Locate the cell with the specified text and output its (X, Y) center coordinate. 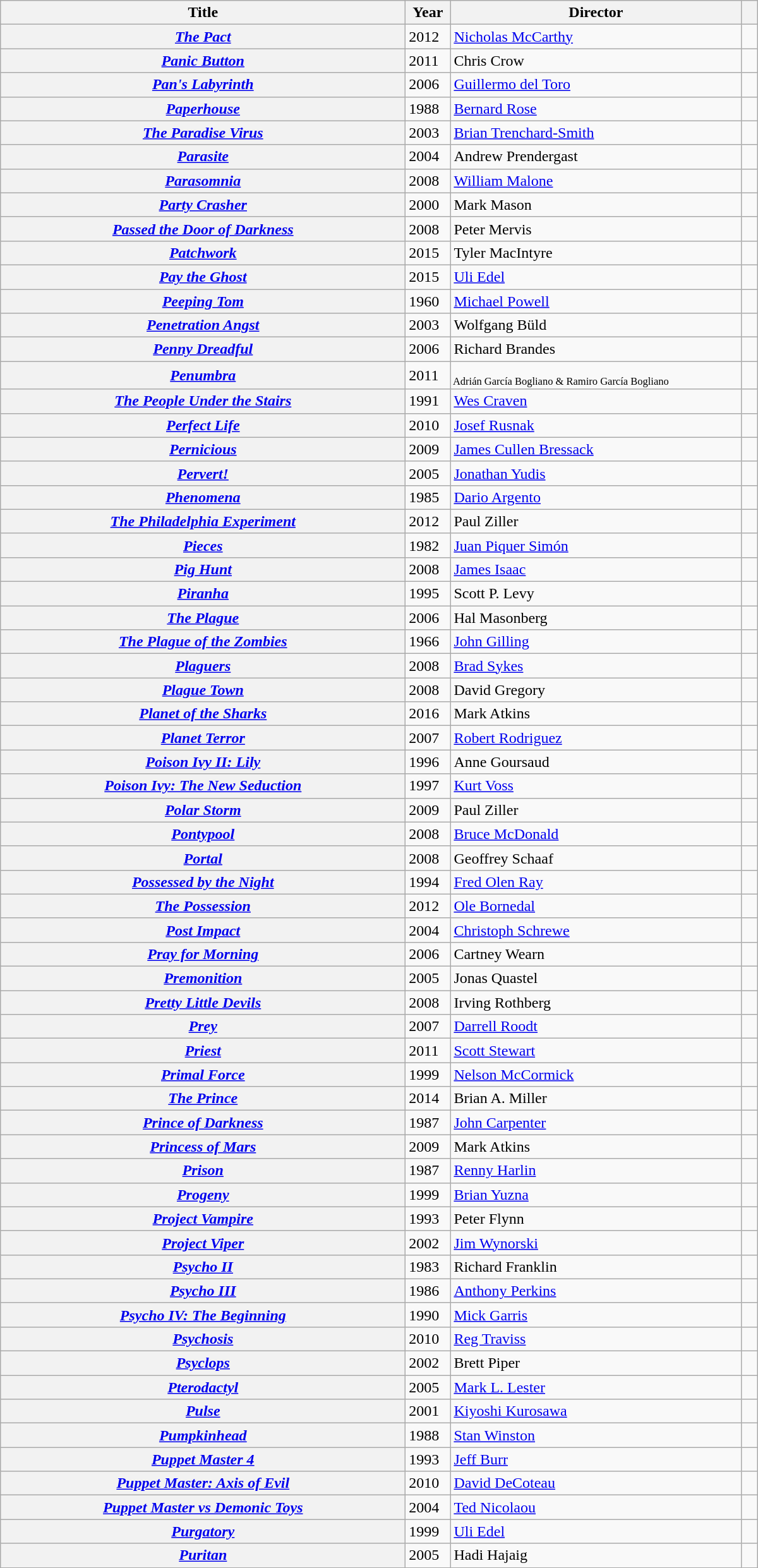
Patchwork (203, 253)
Ole Bornedal (596, 906)
Parasomnia (203, 181)
Psycho IV: The Beginning (203, 1315)
Penetration Angst (203, 325)
Parasite (203, 157)
Brad Sykes (596, 666)
Passed the Door of Darkness (203, 229)
The Plague of the Zombies (203, 642)
Wes Craven (596, 401)
Pontypool (203, 834)
Title (203, 13)
Bernard Rose (596, 109)
Psycho III (203, 1291)
Paperhouse (203, 109)
Dario Argento (596, 497)
Jim Wynorski (596, 1243)
Fred Olen Ray (596, 882)
1991 (428, 401)
Jonas Quastel (596, 979)
1960 (428, 301)
Ted Nicolaou (596, 1507)
The Philadelphia Experiment (203, 521)
Prey (203, 1027)
Mark Mason (596, 205)
1994 (428, 882)
2000 (428, 205)
Puritan (203, 1555)
Poison Ivy II: Lily (203, 762)
Party Crasher (203, 205)
Renny Harlin (596, 1171)
Pay the Ghost (203, 277)
Geoffrey Schaaf (596, 858)
Juan Piquer Simón (596, 545)
Priest (203, 1051)
Puppet Master vs Demonic Toys (203, 1507)
Anthony Perkins (596, 1291)
Plague Town (203, 690)
John Gilling (596, 642)
John Carpenter (596, 1123)
Director (596, 13)
Poison Ivy: The New Seduction (203, 786)
1983 (428, 1267)
Polar Storm (203, 810)
Nicholas McCarthy (596, 37)
Scott P. Levy (596, 594)
The Paradise Virus (203, 133)
Puppet Master: Axis of Evil (203, 1483)
Pray for Morning (203, 954)
Prison (203, 1171)
Year (428, 13)
David DeCoteau (596, 1483)
1995 (428, 594)
Premonition (203, 979)
Darrell Roodt (596, 1027)
Adrián García Bogliano & Ramiro García Bogliano (596, 375)
1966 (428, 642)
Irving Rothberg (596, 1003)
Jonathan Yudis (596, 473)
Brian A. Miller (596, 1099)
Reg Traviss (596, 1339)
Planet Terror (203, 738)
2014 (428, 1099)
Psychosis (203, 1339)
Wolfgang Büld (596, 325)
Pumpkinhead (203, 1435)
Hal Masonberg (596, 618)
Psycho II (203, 1267)
James Cullen Bressack (596, 449)
Tyler MacIntyre (596, 253)
Brian Trenchard-Smith (596, 133)
Peter Flynn (596, 1219)
Kurt Voss (596, 786)
Pieces (203, 545)
Michael Powell (596, 301)
1997 (428, 786)
Anne Goursaud (596, 762)
1990 (428, 1315)
Chris Crow (596, 61)
Purgatory (203, 1531)
Robert Rodriguez (596, 738)
Stan Winston (596, 1435)
Perfect Life (203, 425)
Brian Yuzna (596, 1195)
Pretty Little Devils (203, 1003)
1985 (428, 497)
Richard Franklin (596, 1267)
Scott Stewart (596, 1051)
Pig Hunt (203, 569)
Penny Dreadful (203, 349)
Mick Garris (596, 1315)
Pernicious (203, 449)
Pan's Labyrinth (203, 85)
Portal (203, 858)
Kiyoshi Kurosawa (596, 1411)
Brett Piper (596, 1363)
1986 (428, 1291)
2016 (428, 714)
Guillermo del Toro (596, 85)
Post Impact (203, 930)
Penumbra (203, 375)
Hadi Hajaig (596, 1555)
Andrew Prendergast (596, 157)
Plaguers (203, 666)
David Gregory (596, 690)
Project Vampire (203, 1219)
Peeping Tom (203, 301)
Bruce McDonald (596, 834)
Christoph Schrewe (596, 930)
The Prince (203, 1099)
The Plague (203, 618)
William Malone (596, 181)
Panic Button (203, 61)
Josef Rusnak (596, 425)
2001 (428, 1411)
Cartney Wearn (596, 954)
Pervert! (203, 473)
The Pact (203, 37)
The People Under the Stairs (203, 401)
Jeff Burr (596, 1459)
Mark L. Lester (596, 1387)
Primal Force (203, 1075)
James Isaac (596, 569)
Piranha (203, 594)
Puppet Master 4 (203, 1459)
Psyclops (203, 1363)
1996 (428, 762)
Possessed by the Night (203, 882)
Planet of the Sharks (203, 714)
Richard Brandes (596, 349)
1982 (428, 545)
Project Viper (203, 1243)
Nelson McCormick (596, 1075)
Princess of Mars (203, 1147)
Pterodactyl (203, 1387)
Phenomena (203, 497)
Pulse (203, 1411)
The Possession (203, 906)
Progeny (203, 1195)
Prince of Darkness (203, 1123)
Peter Mervis (596, 229)
